Locate the cell with the specified text and output its [X, Y] center coordinate. 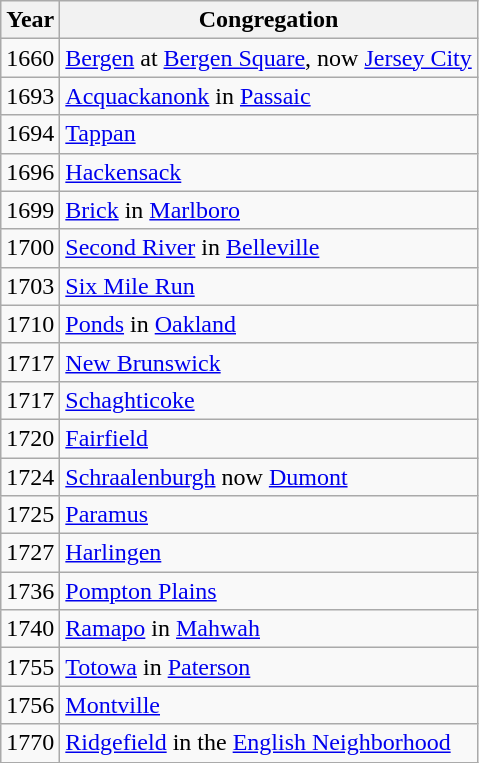
Schaghticoke [268, 400]
Pompton Plains [268, 591]
Brick in Marlboro [268, 210]
1693 [30, 96]
Year [30, 20]
Congregation [268, 20]
Ponds in Oakland [268, 324]
1694 [30, 134]
Harlingen [268, 553]
Fairfield [268, 438]
Bergen at Bergen Square, now Jersey City [268, 58]
Second River in Belleville [268, 248]
Ramapo in Mahwah [268, 629]
1710 [30, 324]
Acquackanonk in Passaic [268, 96]
1725 [30, 515]
Six Mile Run [268, 286]
Paramus [268, 515]
1703 [30, 286]
Totowa in Paterson [268, 667]
1660 [30, 58]
1699 [30, 210]
Schraalenburgh now Dumont [268, 477]
1755 [30, 667]
1740 [30, 629]
Montville [268, 705]
1696 [30, 172]
1724 [30, 477]
Ridgefield in the English Neighborhood [268, 743]
1727 [30, 553]
1756 [30, 705]
New Brunswick [268, 362]
1770 [30, 743]
1736 [30, 591]
1720 [30, 438]
Tappan [268, 134]
1700 [30, 248]
Hackensack [268, 172]
